Return the [X, Y] coordinate for the center point of the cell that contains the specified text.  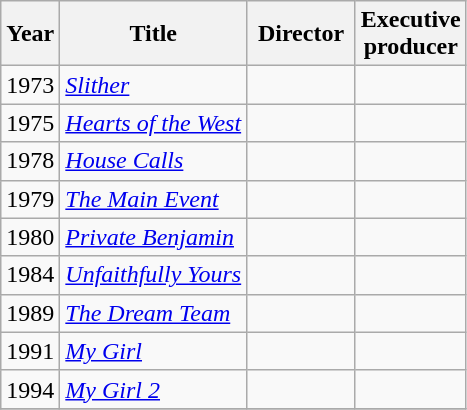
My Girl [154, 351]
Slither [154, 85]
Title [154, 34]
The Main Event [154, 199]
1991 [30, 351]
1984 [30, 275]
1975 [30, 123]
Executiveproducer [410, 34]
Hearts of the West [154, 123]
1980 [30, 237]
House Calls [154, 161]
1973 [30, 85]
Unfaithfully Yours [154, 275]
The Dream Team [154, 313]
My Girl 2 [154, 389]
1979 [30, 199]
1989 [30, 313]
1978 [30, 161]
Director [302, 34]
Year [30, 34]
1994 [30, 389]
Private Benjamin [154, 237]
